Scan for the cell matching the given text and deliver its [x, y] coordinate at center. 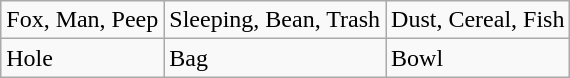
Dust, Cereal, Fish [478, 20]
Fox, Man, Peep [82, 20]
Hole [82, 58]
Bag [275, 58]
Bowl [478, 58]
Sleeping, Bean, Trash [275, 20]
